Determine the (x, y) coordinate at the center of the cell enclosing the given text.  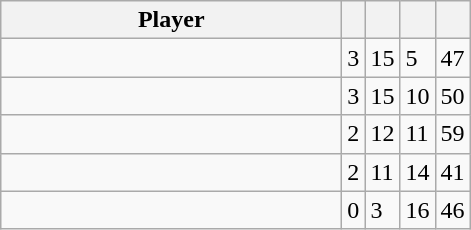
12 (382, 134)
50 (452, 96)
0 (354, 210)
14 (418, 172)
10 (418, 96)
5 (418, 58)
47 (452, 58)
Player (172, 20)
59 (452, 134)
41 (452, 172)
46 (452, 210)
16 (418, 210)
